Locate the cell with the specified text and output its (x, y) center coordinate. 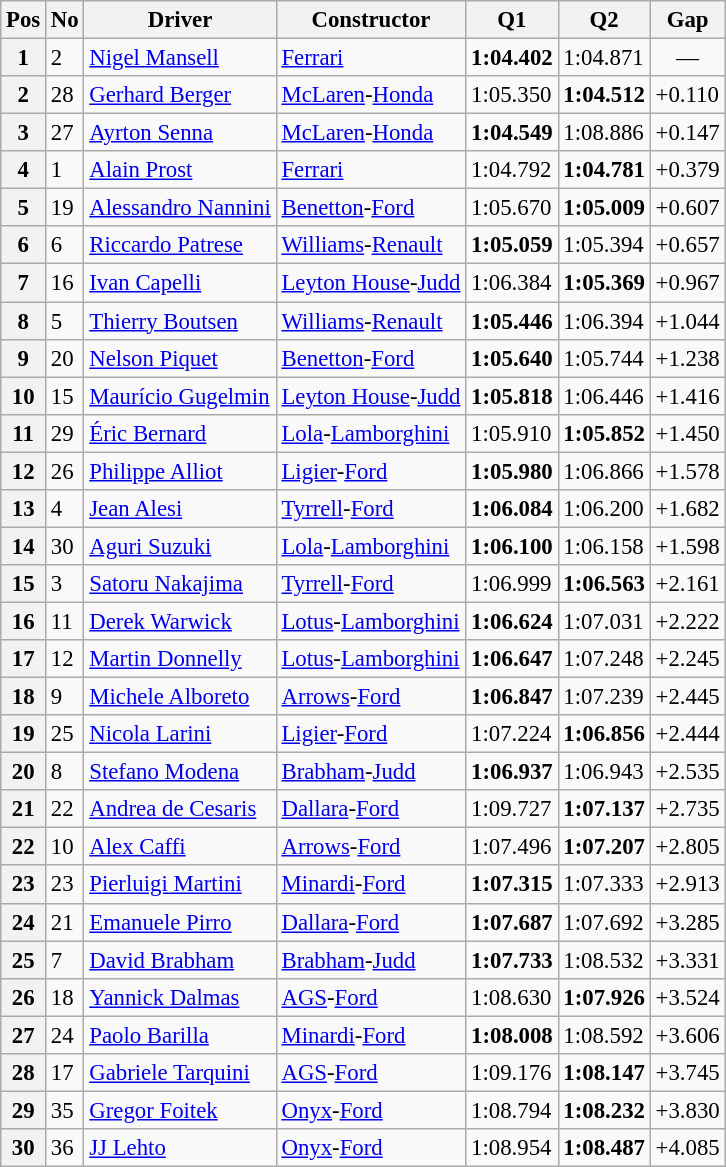
+1.598 (688, 546)
1:04.402 (512, 58)
Yannick Dalmas (180, 997)
Thierry Boutsen (180, 321)
1:05.818 (512, 396)
Jean Alesi (180, 509)
Pierluigi Martini (180, 885)
+2.913 (688, 885)
1:06.100 (512, 546)
+2.161 (688, 584)
+2.445 (688, 697)
1:08.232 (604, 1110)
Martin Donnelly (180, 659)
1:04.512 (604, 95)
1:05.852 (604, 433)
1:07.239 (604, 697)
1:07.687 (512, 922)
Paolo Barilla (180, 1035)
1:06.446 (604, 396)
Ivan Capelli (180, 283)
1:06.394 (604, 321)
1:09.727 (512, 809)
Gap (688, 20)
Q1 (512, 20)
1:05.446 (512, 321)
1:04.792 (512, 170)
1:07.496 (512, 847)
1:07.224 (512, 734)
Nigel Mansell (180, 58)
+3.524 (688, 997)
David Brabham (180, 960)
Andrea de Cesaris (180, 809)
14 (24, 546)
1:05.744 (604, 358)
1:08.147 (604, 1073)
+1.578 (688, 471)
+4.085 (688, 1148)
Philippe Alliot (180, 471)
Stefano Modena (180, 772)
+2.535 (688, 772)
+0.147 (688, 133)
Constructor (371, 20)
1:08.630 (512, 997)
1:05.350 (512, 95)
+3.606 (688, 1035)
Alex Caffi (180, 847)
1:06.624 (512, 621)
+2.805 (688, 847)
1:05.009 (604, 208)
35 (65, 1110)
13 (24, 509)
Gabriele Tarquini (180, 1073)
Éric Bernard (180, 433)
Riccardo Patrese (180, 245)
+0.967 (688, 283)
1:06.847 (512, 697)
Emanuele Pirro (180, 922)
1:06.943 (604, 772)
1:07.733 (512, 960)
1:08.008 (512, 1035)
1:07.333 (604, 885)
1:07.137 (604, 809)
1:07.692 (604, 922)
1:06.563 (604, 584)
+1.416 (688, 396)
Maurício Gugelmin (180, 396)
1:06.866 (604, 471)
Driver (180, 20)
1:09.176 (512, 1073)
1:08.487 (604, 1148)
+2.444 (688, 734)
+1.238 (688, 358)
+1.450 (688, 433)
1:06.647 (512, 659)
+0.379 (688, 170)
1:08.532 (604, 960)
1:05.640 (512, 358)
Alessandro Nannini (180, 208)
+1.682 (688, 509)
No (65, 20)
Nelson Piquet (180, 358)
1:05.369 (604, 283)
Ayrton Senna (180, 133)
Derek Warwick (180, 621)
1:05.980 (512, 471)
1:07.248 (604, 659)
1:08.592 (604, 1035)
+3.830 (688, 1110)
Satoru Nakajima (180, 584)
Gregor Foitek (180, 1110)
+0.110 (688, 95)
Q2 (604, 20)
1:07.031 (604, 621)
+3.285 (688, 922)
+1.044 (688, 321)
1:06.384 (512, 283)
1:08.954 (512, 1148)
1:06.856 (604, 734)
1:07.926 (604, 997)
+2.245 (688, 659)
+0.657 (688, 245)
Pos (24, 20)
+0.607 (688, 208)
1:06.937 (512, 772)
1:07.207 (604, 847)
Aguri Suzuki (180, 546)
1:05.670 (512, 208)
1:06.084 (512, 509)
Alain Prost (180, 170)
1:05.910 (512, 433)
1:06.999 (512, 584)
1:06.200 (604, 509)
JJ Lehto (180, 1148)
+3.745 (688, 1073)
— (688, 58)
1:04.871 (604, 58)
1:07.315 (512, 885)
1:04.549 (512, 133)
1:05.394 (604, 245)
+2.222 (688, 621)
Michele Alboreto (180, 697)
+2.735 (688, 809)
1:04.781 (604, 170)
Gerhard Berger (180, 95)
1:08.886 (604, 133)
36 (65, 1148)
1:06.158 (604, 546)
1:08.794 (512, 1110)
1:05.059 (512, 245)
+3.331 (688, 960)
Nicola Larini (180, 734)
